From the cell containing the given text, extract its center point as (x, y) coordinate. 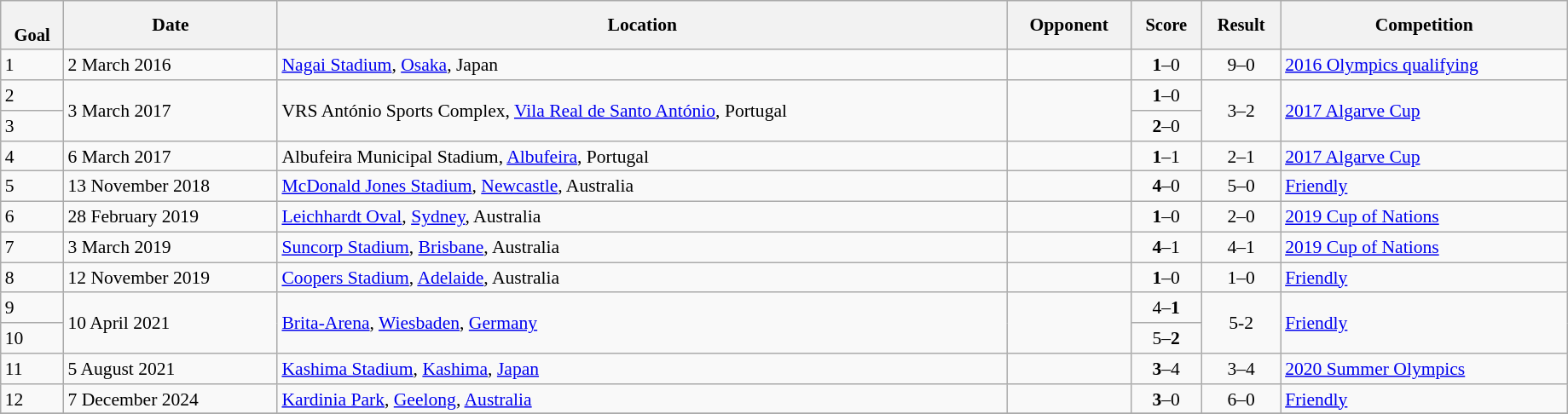
2 (32, 95)
10 (32, 338)
Albufeira Municipal Stadium, Albufeira, Portugal (642, 157)
Date (171, 26)
9–0 (1241, 66)
1–1 (1166, 157)
5–2 (1166, 338)
Suncorp Stadium, Brisbane, Australia (642, 248)
Nagai Stadium, Osaka, Japan (642, 66)
13 November 2018 (171, 187)
Competition (1424, 26)
2–1 (1241, 157)
2016 Olympics qualifying (1424, 66)
McDonald Jones Stadium, Newcastle, Australia (642, 187)
11 (32, 369)
4–0 (1166, 187)
9 (32, 308)
5 August 2021 (171, 369)
4 (32, 157)
5-2 (1241, 324)
3 (32, 126)
Coopers Stadium, Adelaide, Australia (642, 278)
Location (642, 26)
3 March 2019 (171, 248)
VRS António Sports Complex, Vila Real de Santo António, Portugal (642, 111)
7 (32, 248)
10 April 2021 (171, 324)
1 (32, 66)
8 (32, 278)
Brita-Arena, Wiesbaden, Germany (642, 324)
Score (1166, 26)
Opponent (1069, 26)
5–0 (1241, 187)
Goal (32, 26)
Kashima Stadium, Kashima, Japan (642, 369)
2 March 2016 (171, 66)
5 (32, 187)
28 February 2019 (171, 217)
12 November 2019 (171, 278)
3 March 2017 (171, 111)
2020 Summer Olympics (1424, 369)
3–2 (1241, 111)
Leichhardt Oval, Sydney, Australia (642, 217)
6 March 2017 (171, 157)
6 (32, 217)
Result (1241, 26)
